Return the [x, y] coordinate for the center point of the cell that contains the specified text.  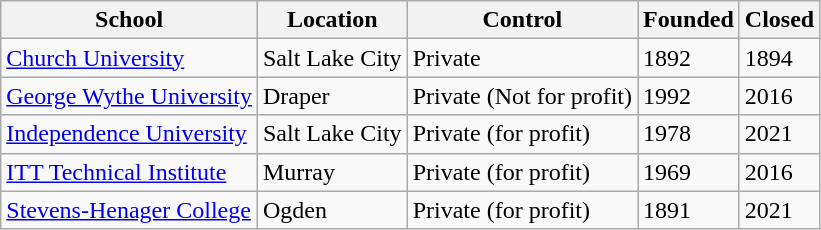
Closed [779, 20]
Stevens-Henager College [130, 210]
Private [522, 58]
1992 [689, 96]
Founded [689, 20]
Ogden [332, 210]
1892 [689, 58]
Control [522, 20]
ITT Technical Institute [130, 172]
Independence University [130, 134]
Location [332, 20]
1969 [689, 172]
George Wythe University [130, 96]
1978 [689, 134]
Private (Not for profit) [522, 96]
Draper [332, 96]
1894 [779, 58]
Murray [332, 172]
Church University [130, 58]
1891 [689, 210]
School [130, 20]
